For the text-containing cell, return its midpoint in [X, Y] coordinate format. 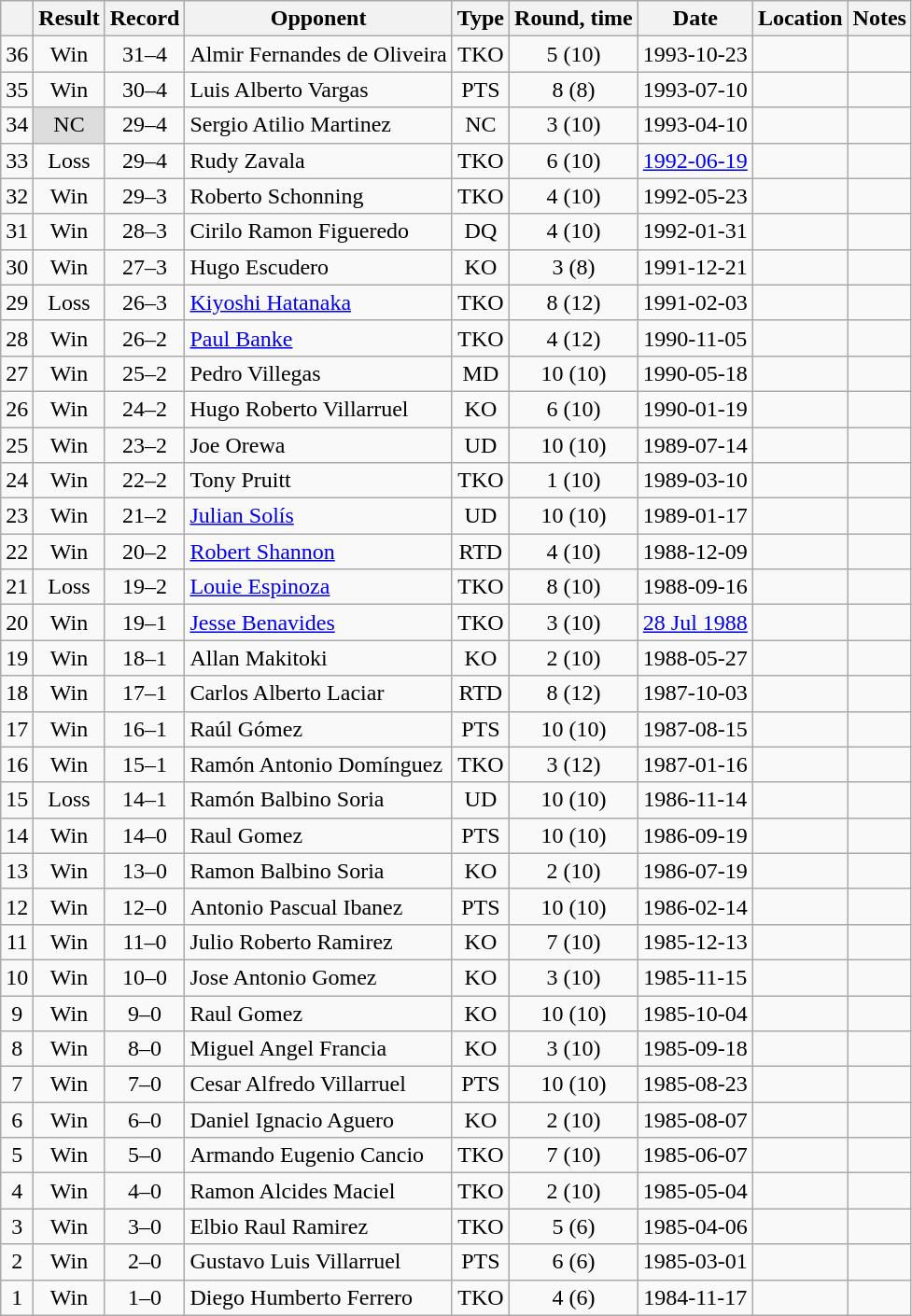
3 (12) [574, 764]
23 [17, 516]
28 Jul 1988 [695, 623]
Raúl Gómez [318, 729]
Roberto Schonning [318, 196]
Opponent [318, 19]
19–2 [145, 587]
18–1 [145, 658]
24–2 [145, 409]
1985-03-01 [695, 1262]
Elbio Raul Ramirez [318, 1226]
Gustavo Luis Villarruel [318, 1262]
Rudy Zavala [318, 161]
1990-05-18 [695, 373]
Joe Orewa [318, 445]
Jesse Benavides [318, 623]
1990-01-19 [695, 409]
8 (10) [574, 587]
Antonio Pascual Ibanez [318, 906]
Louie Espinoza [318, 587]
Cirilo Ramon Figueredo [318, 231]
14–0 [145, 835]
1993-07-10 [695, 90]
Miguel Angel Francia [318, 1049]
5 (10) [574, 54]
Notes [879, 19]
Jose Antonio Gomez [318, 977]
11–0 [145, 942]
26–3 [145, 302]
13 [17, 871]
1992-01-31 [695, 231]
15–1 [145, 764]
26–2 [145, 338]
18 [17, 693]
17 [17, 729]
1–0 [145, 1297]
Diego Humberto Ferrero [318, 1297]
1993-04-10 [695, 125]
1986-02-14 [695, 906]
Type [480, 19]
5 [17, 1155]
14 [17, 835]
Allan Makitoki [318, 658]
13–0 [145, 871]
3 [17, 1226]
MD [480, 373]
3–0 [145, 1226]
1985-06-07 [695, 1155]
9 [17, 1013]
DQ [480, 231]
1991-02-03 [695, 302]
6 [17, 1120]
Ramon Alcides Maciel [318, 1191]
30 [17, 267]
19 [17, 658]
4 (6) [574, 1297]
1990-11-05 [695, 338]
1985-10-04 [695, 1013]
27–3 [145, 267]
1985-09-18 [695, 1049]
3 (8) [574, 267]
1984-11-17 [695, 1297]
30–4 [145, 90]
Result [69, 19]
15 [17, 800]
10 [17, 977]
29 [17, 302]
Hugo Escudero [318, 267]
Cesar Alfredo Villarruel [318, 1085]
27 [17, 373]
4 (12) [574, 338]
Record [145, 19]
Round, time [574, 19]
1987-08-15 [695, 729]
Paul Banke [318, 338]
31 [17, 231]
4 [17, 1191]
8–0 [145, 1049]
33 [17, 161]
21–2 [145, 516]
7–0 [145, 1085]
7 [17, 1085]
16 [17, 764]
Date [695, 19]
1992-06-19 [695, 161]
26 [17, 409]
16–1 [145, 729]
11 [17, 942]
1989-03-10 [695, 481]
1991-12-21 [695, 267]
35 [17, 90]
24 [17, 481]
21 [17, 587]
Hugo Roberto Villarruel [318, 409]
Luis Alberto Vargas [318, 90]
1987-10-03 [695, 693]
22–2 [145, 481]
1 [17, 1297]
31–4 [145, 54]
17–1 [145, 693]
Julio Roberto Ramirez [318, 942]
25 [17, 445]
9–0 [145, 1013]
Julian Solís [318, 516]
25–2 [145, 373]
29–3 [145, 196]
Location [800, 19]
Carlos Alberto Laciar [318, 693]
32 [17, 196]
Daniel Ignacio Aguero [318, 1120]
1986-09-19 [695, 835]
22 [17, 552]
Ramon Balbino Soria [318, 871]
28–3 [145, 231]
Ramón Antonio Domínguez [318, 764]
1986-07-19 [695, 871]
Robert Shannon [318, 552]
4–0 [145, 1191]
1 (10) [574, 481]
19–1 [145, 623]
1985-12-13 [695, 942]
1985-05-04 [695, 1191]
1985-11-15 [695, 977]
5–0 [145, 1155]
1989-07-14 [695, 445]
1986-11-14 [695, 800]
12–0 [145, 906]
36 [17, 54]
12 [17, 906]
Ramón Balbino Soria [318, 800]
1988-12-09 [695, 552]
8 (8) [574, 90]
1985-08-23 [695, 1085]
20 [17, 623]
10–0 [145, 977]
1985-08-07 [695, 1120]
28 [17, 338]
6 (6) [574, 1262]
Armando Eugenio Cancio [318, 1155]
Pedro Villegas [318, 373]
1993-10-23 [695, 54]
8 [17, 1049]
23–2 [145, 445]
Almir Fernandes de Oliveira [318, 54]
1985-04-06 [695, 1226]
20–2 [145, 552]
1988-09-16 [695, 587]
14–1 [145, 800]
Sergio Atilio Martinez [318, 125]
1988-05-27 [695, 658]
1992-05-23 [695, 196]
Kiyoshi Hatanaka [318, 302]
Tony Pruitt [318, 481]
34 [17, 125]
2 [17, 1262]
2–0 [145, 1262]
1987-01-16 [695, 764]
1989-01-17 [695, 516]
5 (6) [574, 1226]
6–0 [145, 1120]
